Output the (x, y) coordinate of the center of the cell containing the given text.  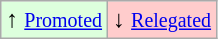
↑ Promoted (54, 20)
↓ Relegated (162, 20)
